Search for the cell housing the specified text and yield its [X, Y] center coordinate. 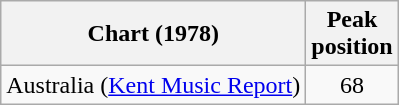
Australia (Kent Music Report) [154, 85]
Chart (1978) [154, 34]
Peakposition [352, 34]
68 [352, 85]
